For the text-containing cell, return its midpoint in [x, y] coordinate format. 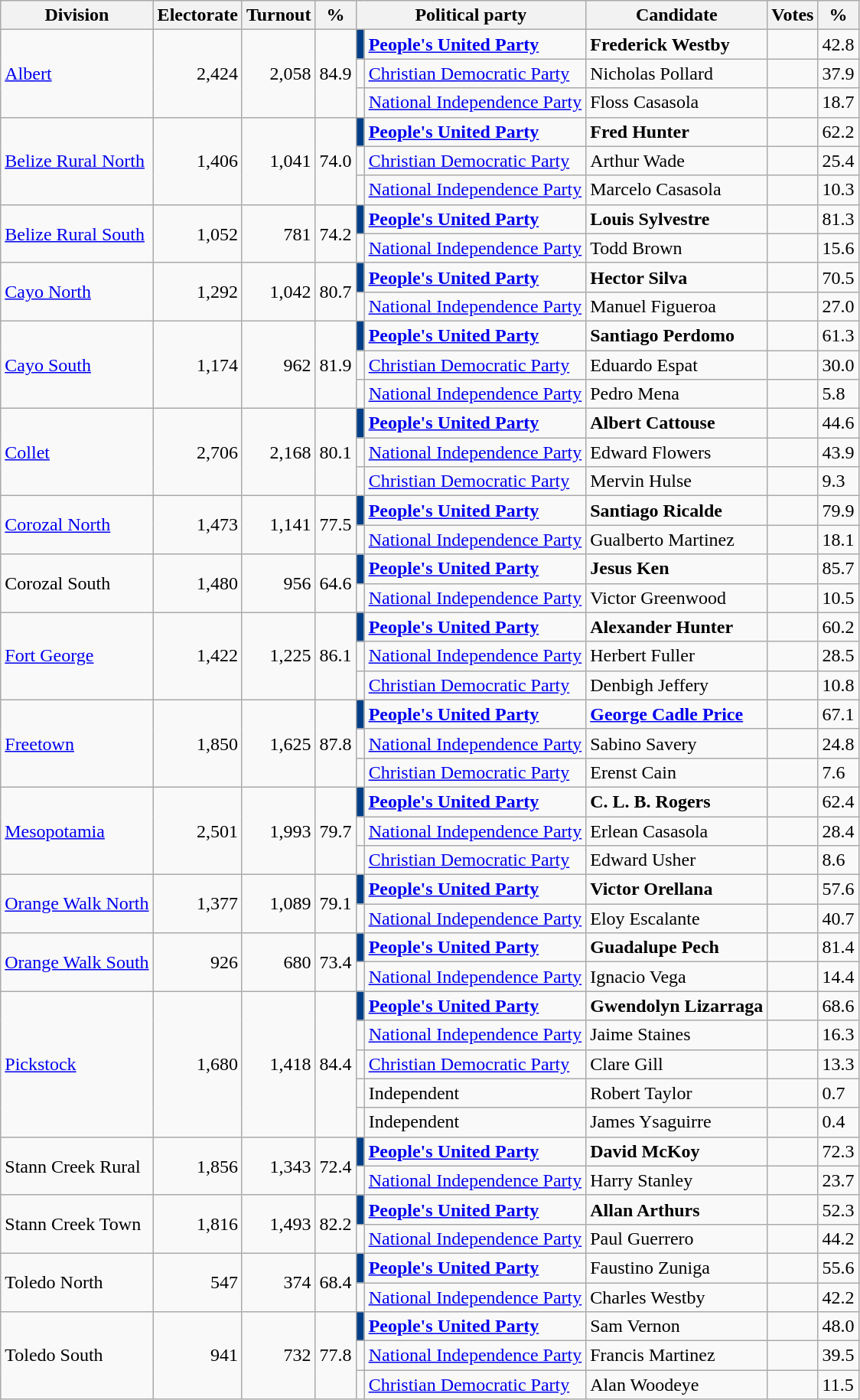
Collet [77, 452]
2,501 [197, 831]
61.3 [839, 335]
James Ysaguirre [676, 1122]
Corozal North [77, 525]
1,052 [197, 233]
0.7 [839, 1093]
68.6 [839, 1006]
732 [279, 1356]
52.3 [839, 1209]
1,680 [197, 1064]
1,856 [197, 1166]
67.1 [839, 714]
Robert Taylor [676, 1093]
Guadalupe Pech [676, 948]
Denbigh Jeffery [676, 685]
Votes [793, 15]
79.7 [335, 831]
374 [279, 1282]
1,850 [197, 743]
77.5 [335, 525]
64.6 [335, 583]
Cayo South [77, 364]
28.5 [839, 656]
Gwendolyn Lizarraga [676, 1006]
Stann Creek Town [77, 1224]
9.3 [839, 481]
Paul Guerrero [676, 1238]
79.1 [335, 904]
1,041 [279, 161]
Corozal South [77, 583]
Toledo South [77, 1356]
8.6 [839, 860]
Fort George [77, 656]
18.1 [839, 540]
David McKoy [676, 1151]
Edward Flowers [676, 452]
14.4 [839, 977]
Belize Rural North [77, 161]
23.7 [839, 1180]
1,042 [279, 292]
Pedro Mena [676, 394]
1,225 [279, 656]
Political party [471, 15]
72.4 [335, 1166]
George Cadle Price [676, 714]
7.6 [839, 772]
55.6 [839, 1268]
16.3 [839, 1035]
Eduardo Espat [676, 365]
70.5 [839, 277]
C. L. B. Rogers [676, 801]
79.9 [839, 511]
10.8 [839, 685]
27.0 [839, 306]
Victor Greenwood [676, 598]
1,480 [197, 583]
Freetown [77, 743]
30.0 [839, 365]
Hector Silva [676, 277]
Clare Gill [676, 1064]
10.3 [839, 190]
680 [279, 962]
57.6 [839, 889]
Albert Cattouse [676, 423]
Albert [77, 73]
Pickstock [77, 1064]
81.3 [839, 219]
68.4 [335, 1282]
74.2 [335, 233]
Santiago Ricalde [676, 511]
1,473 [197, 525]
48.0 [839, 1327]
1,422 [197, 656]
73.4 [335, 962]
85.7 [839, 569]
1,292 [197, 292]
Arthur Wade [676, 161]
Jaime Staines [676, 1035]
62.2 [839, 132]
2,058 [279, 73]
Manuel Figueroa [676, 306]
77.8 [335, 1356]
37.9 [839, 73]
Sabino Savery [676, 743]
Alexander Hunter [676, 627]
1,141 [279, 525]
Mervin Hulse [676, 481]
62.4 [839, 801]
44.2 [839, 1238]
Faustino Zuniga [676, 1268]
87.8 [335, 743]
80.1 [335, 452]
2,168 [279, 452]
926 [197, 962]
84.9 [335, 73]
Charles Westby [676, 1297]
Santiago Perdomo [676, 335]
547 [197, 1282]
84.4 [335, 1064]
1,377 [197, 904]
Belize Rural South [77, 233]
962 [279, 364]
1,625 [279, 743]
60.2 [839, 627]
11.5 [839, 1385]
Francis Martinez [676, 1356]
1,174 [197, 364]
Mesopotamia [77, 831]
44.6 [839, 423]
5.8 [839, 394]
43.9 [839, 452]
1,343 [279, 1166]
1,418 [279, 1064]
1,993 [279, 831]
Erlean Casasola [676, 831]
1,089 [279, 904]
10.5 [839, 598]
Fred Hunter [676, 132]
Toledo North [77, 1282]
Edward Usher [676, 860]
Floss Casasola [676, 103]
2,424 [197, 73]
25.4 [839, 161]
81.4 [839, 948]
Harry Stanley [676, 1180]
Orange Walk North [77, 904]
Herbert Fuller [676, 656]
1,816 [197, 1224]
Louis Sylvestre [676, 219]
74.0 [335, 161]
Jesus Ken [676, 569]
Turnout [279, 15]
82.2 [335, 1224]
941 [197, 1356]
Erenst Cain [676, 772]
42.8 [839, 44]
86.1 [335, 656]
Allan Arthurs [676, 1209]
28.4 [839, 831]
40.7 [839, 919]
Cayo North [77, 292]
Electorate [197, 15]
80.7 [335, 292]
42.2 [839, 1297]
18.7 [839, 103]
781 [279, 233]
Stann Creek Rural [77, 1166]
72.3 [839, 1151]
Eloy Escalante [676, 919]
24.8 [839, 743]
Division [77, 15]
0.4 [839, 1122]
39.5 [839, 1356]
Todd Brown [676, 248]
Orange Walk South [77, 962]
Ignacio Vega [676, 977]
Nicholas Pollard [676, 73]
Candidate [676, 15]
Frederick Westby [676, 44]
13.3 [839, 1064]
Sam Vernon [676, 1327]
Victor Orellana [676, 889]
956 [279, 583]
2,706 [197, 452]
1,493 [279, 1224]
1,406 [197, 161]
81.9 [335, 364]
Gualberto Martinez [676, 540]
Alan Woodeye [676, 1385]
Marcelo Casasola [676, 190]
15.6 [839, 248]
